Locate the cell with the specified text and output its [X, Y] center coordinate. 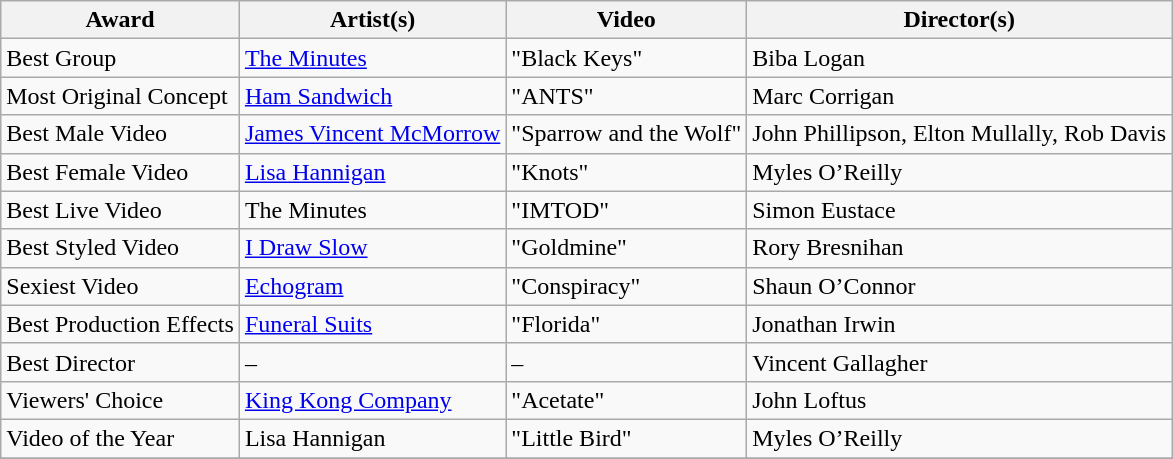
Best Production Effects [120, 324]
Most Original Concept [120, 96]
"Goldmine" [626, 248]
Best Live Video [120, 210]
"IMTOD" [626, 210]
Vincent Gallagher [960, 362]
Best Director [120, 362]
John Phillipson, Elton Mullally, Rob Davis [960, 134]
Rory Bresnihan [960, 248]
Best Male Video [120, 134]
Viewers' Choice [120, 400]
I Draw Slow [372, 248]
James Vincent McMorrow [372, 134]
Echogram [372, 286]
"ANTS" [626, 96]
Director(s) [960, 20]
Jonathan Irwin [960, 324]
Video of the Year [120, 438]
Biba Logan [960, 58]
"Little Bird" [626, 438]
Best Group [120, 58]
Best Female Video [120, 172]
"Black Keys" [626, 58]
Artist(s) [372, 20]
Sexiest Video [120, 286]
Best Styled Video [120, 248]
"Conspiracy" [626, 286]
Video [626, 20]
"Acetate" [626, 400]
Ham Sandwich [372, 96]
"Sparrow and the Wolf" [626, 134]
John Loftus [960, 400]
Simon Eustace [960, 210]
King Kong Company [372, 400]
Award [120, 20]
Funeral Suits [372, 324]
"Knots" [626, 172]
Marc Corrigan [960, 96]
"Florida" [626, 324]
Shaun O’Connor [960, 286]
